Capture the cell that displays the provided text and extract its (x, y) central coordinate. 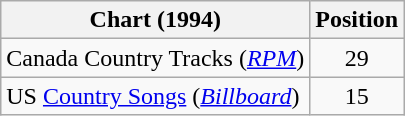
15 (357, 96)
US Country Songs (Billboard) (156, 96)
29 (357, 58)
Chart (1994) (156, 20)
Position (357, 20)
Canada Country Tracks (RPM) (156, 58)
